Scan for the cell matching the given text and deliver its [x, y] coordinate at center. 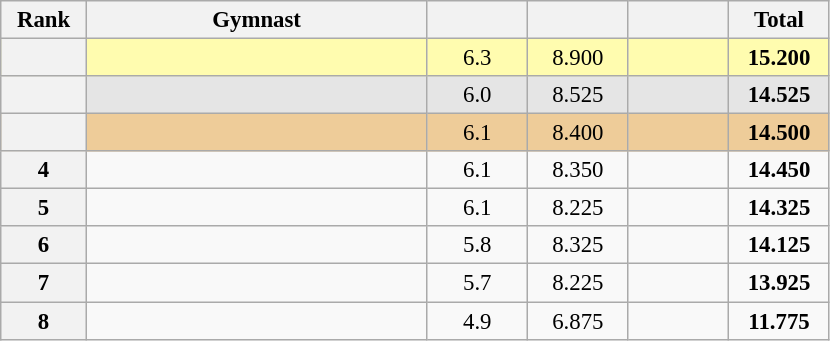
8.325 [578, 245]
4 [44, 170]
Rank [44, 20]
7 [44, 283]
6 [44, 245]
6.3 [478, 58]
14.325 [780, 208]
6.875 [578, 321]
4.9 [478, 321]
14.450 [780, 170]
Gymnast [256, 20]
14.525 [780, 95]
5.7 [478, 283]
13.925 [780, 283]
8.400 [578, 133]
5.8 [478, 245]
14.125 [780, 245]
8.350 [578, 170]
8.900 [578, 58]
6.0 [478, 95]
11.775 [780, 321]
8.525 [578, 95]
8 [44, 321]
14.500 [780, 133]
5 [44, 208]
15.200 [780, 58]
Total [780, 20]
